Capture the cell that displays the provided text and extract its (x, y) central coordinate. 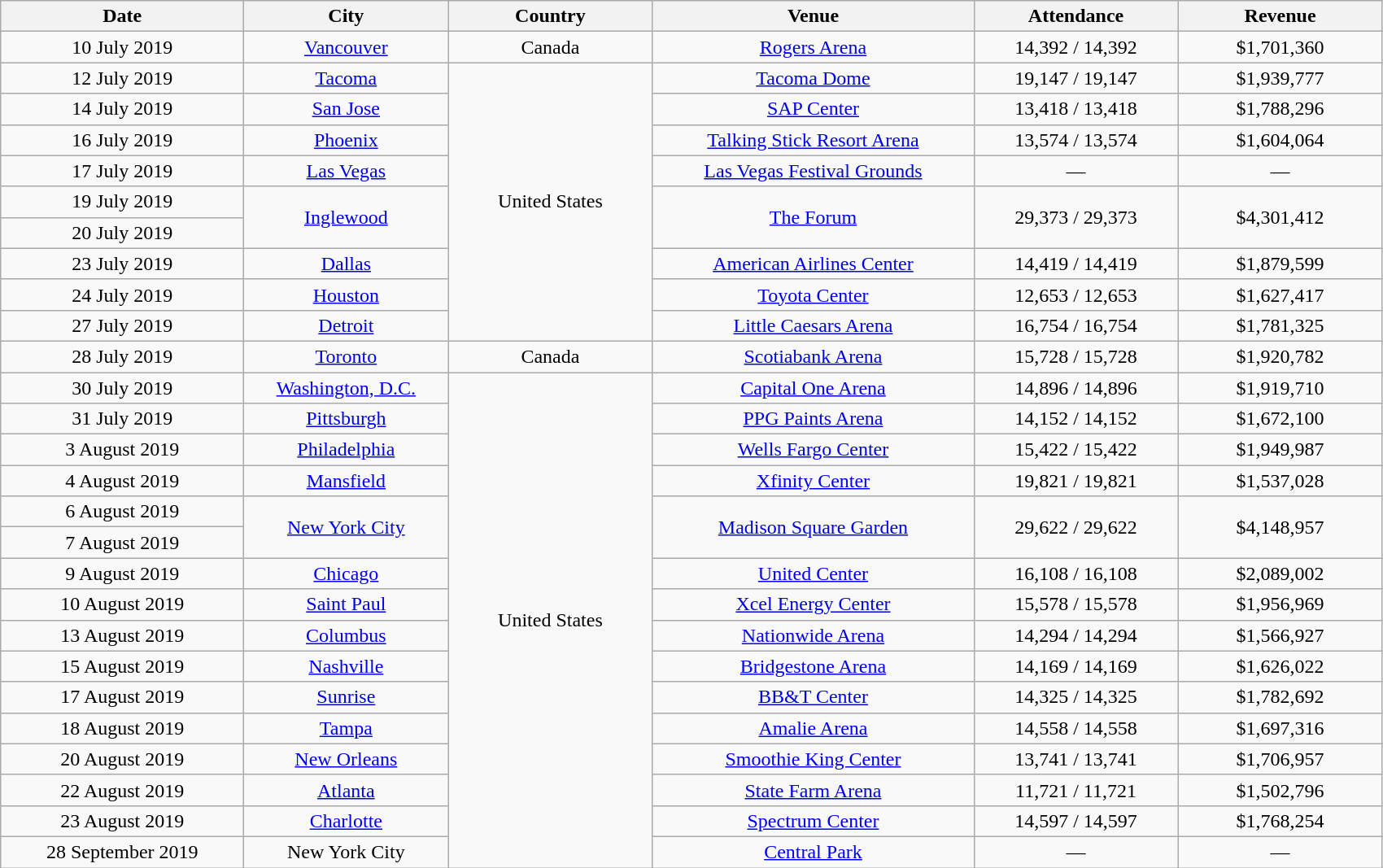
Charlotte (347, 821)
$1,672,100 (1280, 419)
$1,706,957 (1280, 759)
19,821 / 19,821 (1075, 481)
29,373 / 29,373 (1075, 217)
15 August 2019 (122, 666)
12 July 2019 (122, 78)
Phoenix (347, 140)
Xfinity Center (814, 481)
Tacoma Dome (814, 78)
16,108 / 16,108 (1075, 574)
14,152 / 14,152 (1075, 419)
17 July 2019 (122, 171)
Little Caesars Arena (814, 325)
State Farm Arena (814, 790)
Vancouver (347, 47)
Saint Paul (347, 604)
14,558 / 14,558 (1075, 728)
11,721 / 11,721 (1075, 790)
$1,782,692 (1280, 697)
7 August 2019 (122, 543)
10 July 2019 (122, 47)
9 August 2019 (122, 574)
San Jose (347, 109)
Bridgestone Arena (814, 666)
PPG Paints Arena (814, 419)
Xcel Energy Center (814, 604)
19,147 / 19,147 (1075, 78)
$1,697,316 (1280, 728)
American Airlines Center (814, 264)
6 August 2019 (122, 512)
14,294 / 14,294 (1075, 635)
Atlanta (347, 790)
4 August 2019 (122, 481)
$1,701,360 (1280, 47)
SAP Center (814, 109)
$1,939,777 (1280, 78)
$1,566,927 (1280, 635)
17 August 2019 (122, 697)
Dallas (347, 264)
16 July 2019 (122, 140)
$1,781,325 (1280, 325)
28 July 2019 (122, 356)
$1,502,796 (1280, 790)
22 August 2019 (122, 790)
Tampa (347, 728)
Toronto (347, 356)
13 August 2019 (122, 635)
Revenue (1280, 16)
Sunrise (347, 697)
14,325 / 14,325 (1075, 697)
14,392 / 14,392 (1075, 47)
The Forum (814, 217)
$1,879,599 (1280, 264)
14 July 2019 (122, 109)
10 August 2019 (122, 604)
3 August 2019 (122, 450)
Pittsburgh (347, 419)
Nashville (347, 666)
15,728 / 15,728 (1075, 356)
12,653 / 12,653 (1075, 294)
$1,956,969 (1280, 604)
Central Park (814, 852)
19 July 2019 (122, 202)
23 August 2019 (122, 821)
16,754 / 16,754 (1075, 325)
Spectrum Center (814, 821)
New Orleans (347, 759)
$2,089,002 (1280, 574)
13,574 / 13,574 (1075, 140)
$1,626,022 (1280, 666)
Houston (347, 294)
29,622 / 29,622 (1075, 527)
$1,768,254 (1280, 821)
14,419 / 14,419 (1075, 264)
Nationwide Arena (814, 635)
Tacoma (347, 78)
Philadelphia (347, 450)
20 July 2019 (122, 233)
Rogers Arena (814, 47)
BB&T Center (814, 697)
$1,788,296 (1280, 109)
Country (550, 16)
24 July 2019 (122, 294)
Capital One Arena (814, 388)
Venue (814, 16)
$1,537,028 (1280, 481)
Talking Stick Resort Arena (814, 140)
Chicago (347, 574)
Smoothie King Center (814, 759)
Las Vegas Festival Grounds (814, 171)
$1,604,064 (1280, 140)
20 August 2019 (122, 759)
23 July 2019 (122, 264)
Date (122, 16)
Detroit (347, 325)
$4,148,957 (1280, 527)
15,578 / 15,578 (1075, 604)
18 August 2019 (122, 728)
Amalie Arena (814, 728)
Toyota Center (814, 294)
$1,949,987 (1280, 450)
31 July 2019 (122, 419)
Columbus (347, 635)
United Center (814, 574)
City (347, 16)
30 July 2019 (122, 388)
14,896 / 14,896 (1075, 388)
$1,919,710 (1280, 388)
Washington, D.C. (347, 388)
Madison Square Garden (814, 527)
27 July 2019 (122, 325)
Attendance (1075, 16)
$1,627,417 (1280, 294)
15,422 / 15,422 (1075, 450)
13,741 / 13,741 (1075, 759)
Wells Fargo Center (814, 450)
Las Vegas (347, 171)
$1,920,782 (1280, 356)
Scotiabank Arena (814, 356)
13,418 / 13,418 (1075, 109)
Inglewood (347, 217)
Mansfield (347, 481)
$4,301,412 (1280, 217)
28 September 2019 (122, 852)
14,597 / 14,597 (1075, 821)
14,169 / 14,169 (1075, 666)
